Locate the cell with the specified text and output its (x, y) center coordinate. 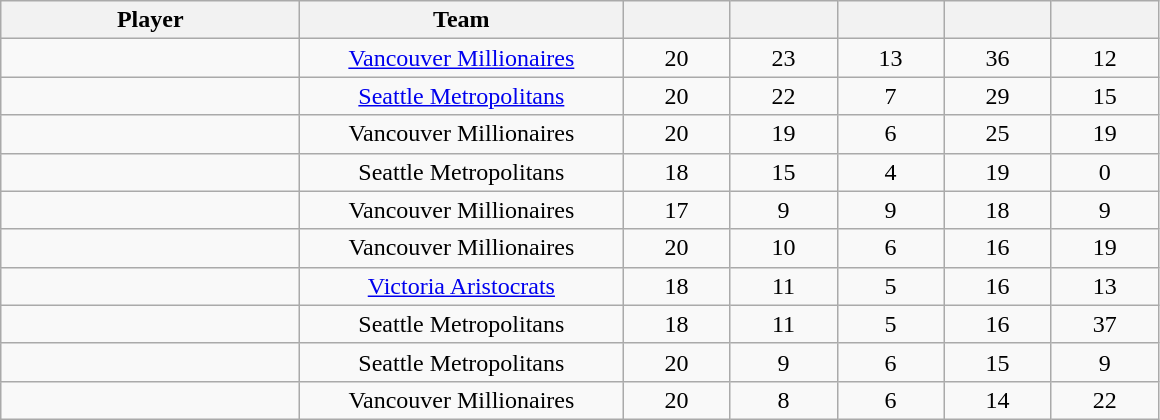
23 (784, 58)
29 (998, 96)
0 (1104, 172)
4 (890, 172)
14 (998, 400)
17 (676, 210)
25 (998, 134)
36 (998, 58)
10 (784, 248)
8 (784, 400)
Team (462, 20)
12 (1104, 58)
Victoria Aristocrats (462, 286)
37 (1104, 324)
7 (890, 96)
Player (150, 20)
